Detect which cell encompasses the target text, then output its (x, y) center coordinate. 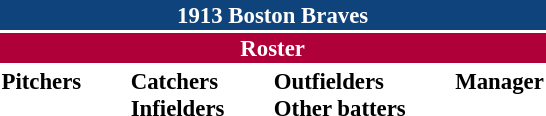
Roster (272, 48)
1913 Boston Braves (272, 15)
